Locate the cell with the specified text and output its (X, Y) center coordinate. 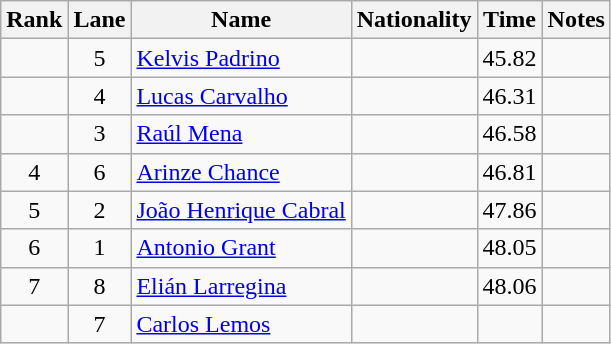
46.31 (510, 96)
Arinze Chance (241, 172)
Lane (100, 20)
46.81 (510, 172)
48.06 (510, 286)
Lucas Carvalho (241, 96)
Rank (34, 20)
Notes (576, 20)
João Henrique Cabral (241, 210)
Nationality (414, 20)
8 (100, 286)
47.86 (510, 210)
Raúl Mena (241, 134)
Antonio Grant (241, 248)
Kelvis Padrino (241, 58)
Time (510, 20)
Elián Larregina (241, 286)
45.82 (510, 58)
46.58 (510, 134)
48.05 (510, 248)
1 (100, 248)
2 (100, 210)
3 (100, 134)
Carlos Lemos (241, 324)
Name (241, 20)
